For the text-containing cell, return its midpoint in (x, y) coordinate format. 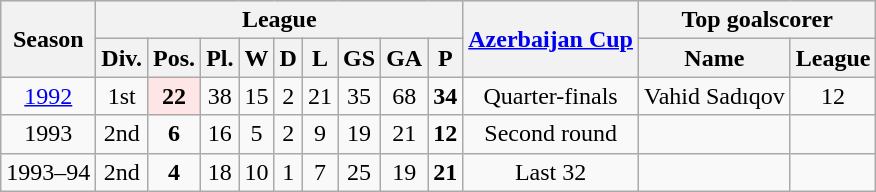
1992 (48, 96)
Second round (551, 134)
Quarter-finals (551, 96)
L (320, 58)
1 (288, 172)
1993 (48, 134)
68 (404, 96)
Pl. (220, 58)
Top goalscorer (756, 20)
Last 32 (551, 172)
38 (220, 96)
16 (220, 134)
25 (360, 172)
GS (360, 58)
10 (256, 172)
9 (320, 134)
D (288, 58)
Season (48, 39)
35 (360, 96)
4 (174, 172)
22 (174, 96)
18 (220, 172)
Pos. (174, 58)
GA (404, 58)
P (446, 58)
15 (256, 96)
1993–94 (48, 172)
Vahid Sadıqov (714, 96)
34 (446, 96)
W (256, 58)
Name (714, 58)
5 (256, 134)
Azerbaijan Cup (551, 39)
Div. (122, 58)
1st (122, 96)
7 (320, 172)
6 (174, 134)
